Capture the cell that displays the provided text and extract its (X, Y) central coordinate. 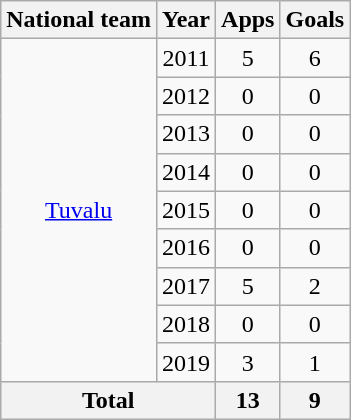
2018 (186, 324)
2017 (186, 286)
2016 (186, 248)
Tuvalu (79, 210)
2012 (186, 96)
6 (315, 58)
2019 (186, 362)
9 (315, 400)
National team (79, 20)
Total (108, 400)
Apps (248, 20)
3 (248, 362)
2014 (186, 172)
2015 (186, 210)
2013 (186, 134)
Goals (315, 20)
1 (315, 362)
2011 (186, 58)
13 (248, 400)
2 (315, 286)
Year (186, 20)
